Detect which cell encompasses the target text, then output its (x, y) center coordinate. 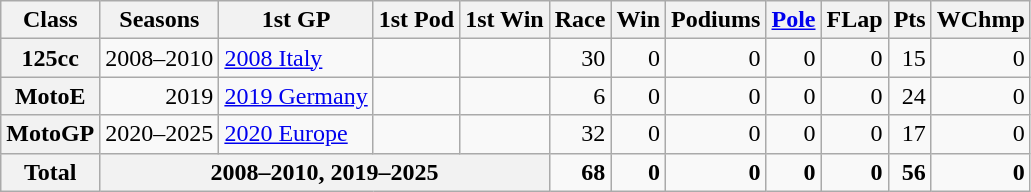
MotoGP (50, 134)
Pole (794, 20)
Class (50, 20)
30 (580, 58)
Seasons (160, 20)
15 (910, 58)
Win (638, 20)
1st Win (505, 20)
2008–2010 (160, 58)
WChmp (980, 20)
2008–2010, 2019–2025 (324, 172)
2019 (160, 96)
1st GP (296, 20)
6 (580, 96)
2008 Italy (296, 58)
Race (580, 20)
56 (910, 172)
32 (580, 134)
FLap (854, 20)
MotoE (50, 96)
2020 Europe (296, 134)
1st Pod (416, 20)
2020–2025 (160, 134)
125cc (50, 58)
17 (910, 134)
Total (50, 172)
2019 Germany (296, 96)
Pts (910, 20)
24 (910, 96)
68 (580, 172)
Podiums (716, 20)
